Output the [X, Y] coordinate of the center of the cell containing the given text.  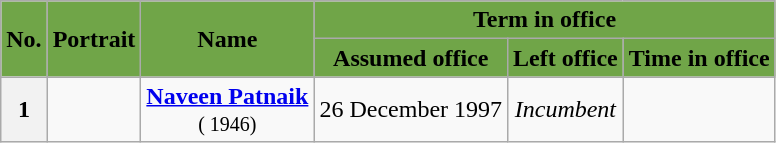
1 [24, 110]
Assumed office [411, 58]
Naveen Patnaik( 1946) [228, 110]
Left office [566, 58]
Time in office [699, 58]
Name [228, 39]
26 December 1997 [411, 110]
Term in office [544, 20]
No. [24, 39]
Portrait [94, 39]
Incumbent [566, 110]
